Detect which cell encompasses the target text, then output its [X, Y] center coordinate. 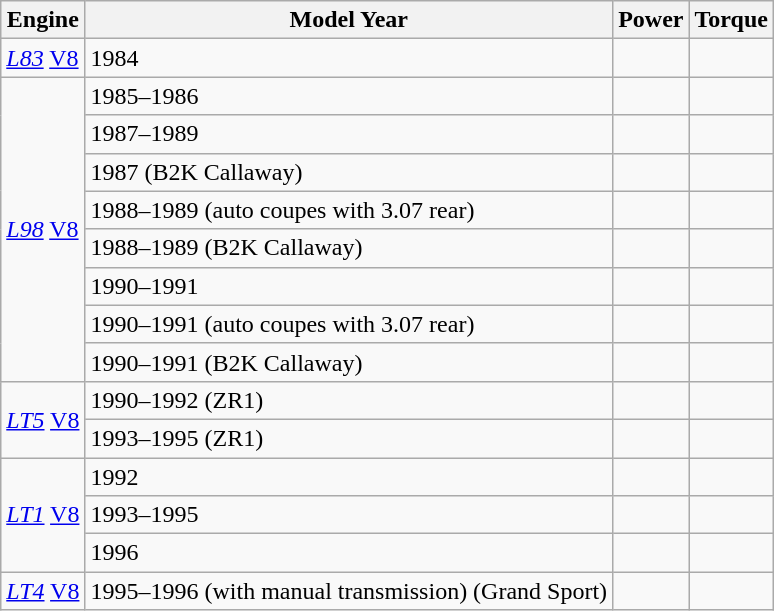
1990–1991 [349, 286]
1996 [349, 553]
Power [651, 20]
1990–1991 (auto coupes with 3.07 rear) [349, 324]
1993–1995 [349, 515]
1985–1986 [349, 96]
L83 V8 [43, 58]
Model Year [349, 20]
Engine [43, 20]
1995–1996 (with manual transmission) (Grand Sport) [349, 591]
1984 [349, 58]
1993–1995 (ZR1) [349, 438]
1987 (B2K Callaway) [349, 172]
LT1 V8 [43, 515]
LT4 V8 [43, 591]
1988–1989 (auto coupes with 3.07 rear) [349, 210]
1988–1989 (B2K Callaway) [349, 248]
1987–1989 [349, 134]
1992 [349, 477]
1990–1991 (B2K Callaway) [349, 362]
LT5 V8 [43, 419]
1990–1992 (ZR1) [349, 400]
L98 V8 [43, 229]
Torque [731, 20]
